Provide the [x, y] coordinate of the cell's center where the given text is located.  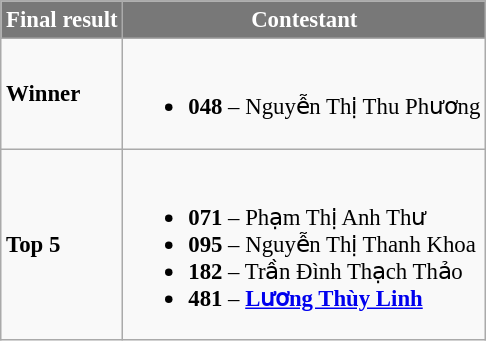
Final result [62, 20]
071 – Phạm Thị Anh Thư095 – Nguyễn Thị Thanh Khoa182 – Trần Đình Thạch Thảo481 – Lương Thùy Linh [304, 244]
Winner [62, 94]
Top 5 [62, 244]
Contestant [304, 20]
048 – Nguyễn Thị Thu Phương [304, 94]
